Pinpoint the cell where the given text exists, returning its [x, y] midpoint coordinate. 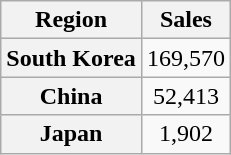
Japan [72, 134]
169,570 [186, 58]
52,413 [186, 96]
China [72, 96]
Region [72, 20]
1,902 [186, 134]
South Korea [72, 58]
Sales [186, 20]
